Return the (x, y) coordinate for the center point of the cell that contains the specified text.  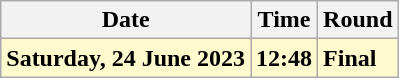
Time (284, 20)
12:48 (284, 58)
Date (126, 20)
Saturday, 24 June 2023 (126, 58)
Round (358, 20)
Final (358, 58)
